For the text-containing cell, return its midpoint in [X, Y] coordinate format. 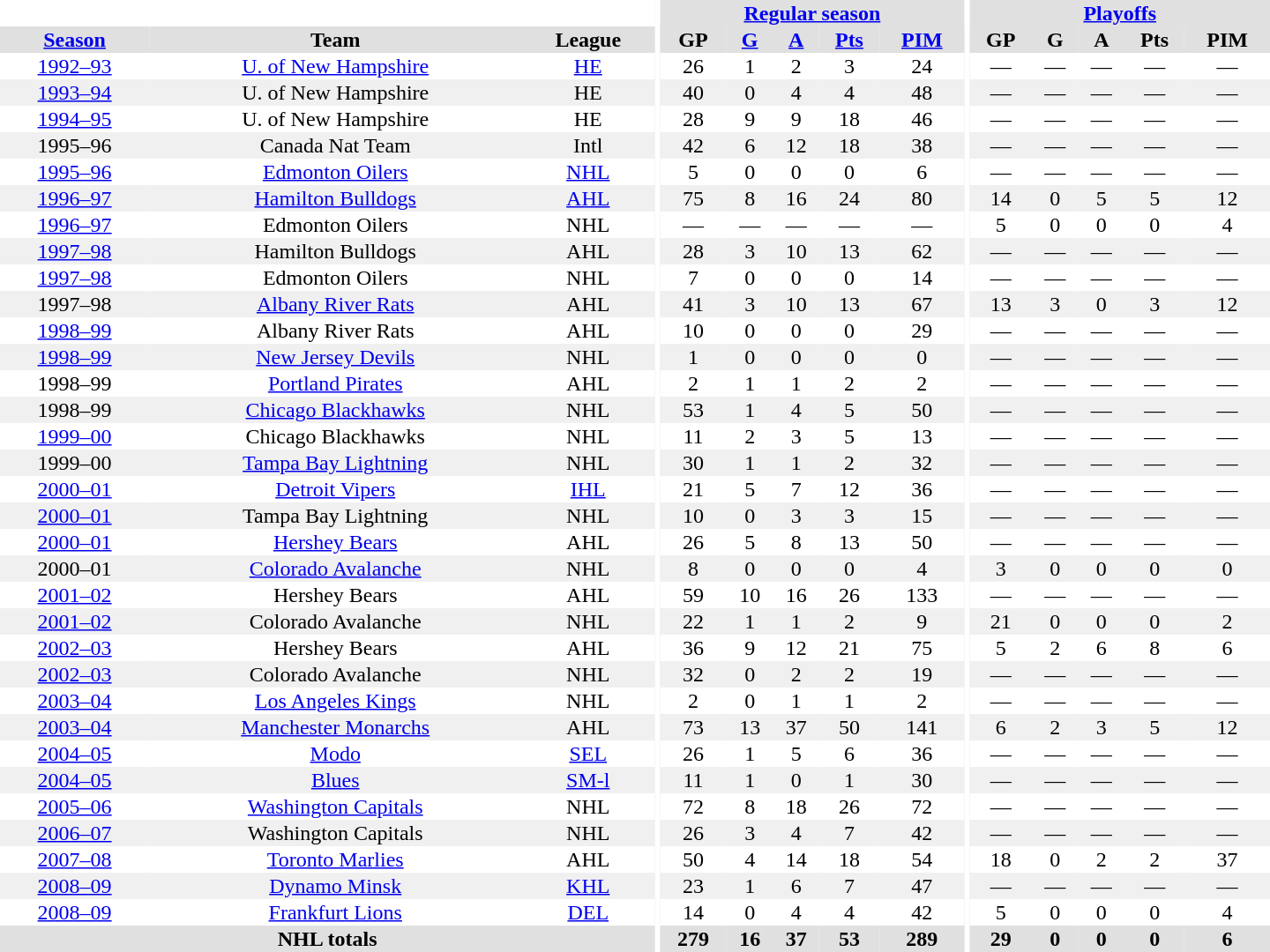
DEL [587, 912]
Dynamo Minsk [335, 886]
Playoffs [1120, 13]
Canada Nat Team [335, 145]
59 [693, 595]
Modo [335, 754]
Portland Pirates [335, 383]
Blues [335, 780]
15 [923, 516]
1994–95 [74, 119]
2006–07 [74, 833]
38 [923, 145]
Frankfurt Lions [335, 912]
IHL [587, 489]
62 [923, 251]
Manchester Monarchs [335, 727]
133 [923, 595]
Team [335, 40]
SM-l [587, 780]
NHL totals [327, 939]
19 [923, 674]
Los Angeles Kings [335, 701]
41 [693, 304]
Regular season [812, 13]
New Jersey Devils [335, 357]
Intl [587, 145]
279 [693, 939]
40 [693, 93]
Toronto Marlies [335, 859]
22 [693, 621]
73 [693, 727]
SEL [587, 754]
54 [923, 859]
KHL [587, 886]
1993–94 [74, 93]
47 [923, 886]
23 [693, 886]
289 [923, 939]
141 [923, 727]
League [587, 40]
2007–08 [74, 859]
67 [923, 304]
46 [923, 119]
1992–93 [74, 66]
48 [923, 93]
2005–06 [74, 807]
80 [923, 198]
Season [74, 40]
Detroit Vipers [335, 489]
